Return the [x, y] coordinate for the center point of the cell that contains the specified text.  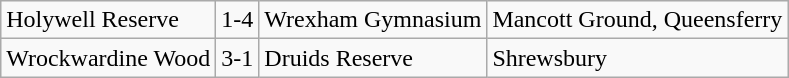
Shrewsbury [638, 58]
Druids Reserve [373, 58]
Wrexham Gymnasium [373, 20]
3-1 [238, 58]
1-4 [238, 20]
Mancott Ground, Queensferry [638, 20]
Wrockwardine Wood [108, 58]
Holywell Reserve [108, 20]
